From the cell containing the given text, extract its center point as [X, Y] coordinate. 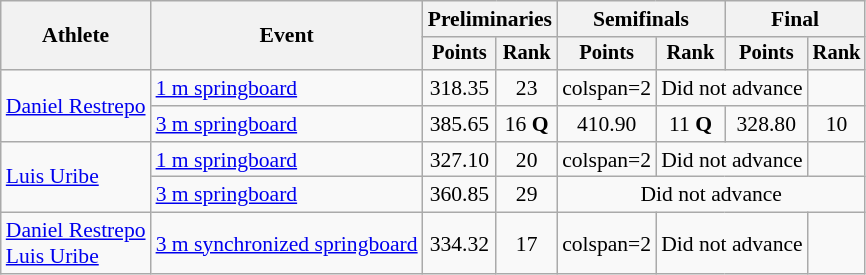
Event [287, 36]
328.80 [766, 124]
Luis Uribe [76, 178]
11 Q [690, 124]
10 [837, 124]
327.10 [460, 160]
360.85 [460, 195]
Daniel Restrepo Luis Uribe [76, 244]
Semifinals [641, 19]
17 [526, 244]
410.90 [606, 124]
3 m synchronized springboard [287, 244]
334.32 [460, 244]
Athlete [76, 36]
Final [796, 19]
23 [526, 88]
20 [526, 160]
Preliminaries [490, 19]
Daniel Restrepo [76, 106]
318.35 [460, 88]
29 [526, 195]
16 Q [526, 124]
385.65 [460, 124]
